Find where the given text appears and provide that cell's center as (x, y) coordinate. 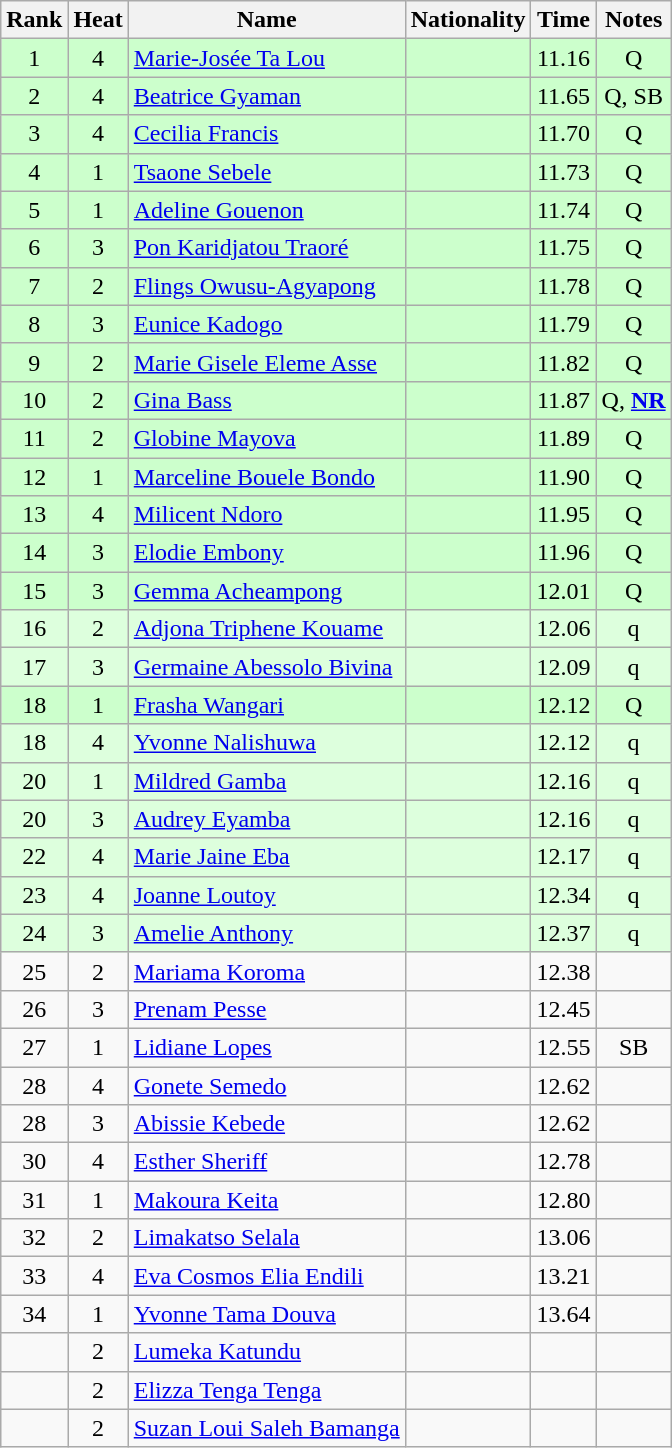
11.82 (564, 362)
12.45 (564, 1009)
Rank (34, 20)
12.17 (564, 857)
9 (34, 362)
Pon Karidjatou Traoré (266, 248)
Makoura Keita (266, 1200)
Frasha Wangari (266, 705)
15 (34, 591)
Time (564, 20)
Lumeka Katundu (266, 1352)
11.16 (564, 58)
12.34 (564, 895)
Elizza Tenga Tenga (266, 1390)
8 (34, 324)
11.65 (564, 96)
12 (34, 477)
Amelie Anthony (266, 933)
17 (34, 667)
Marie-Josée Ta Lou (266, 58)
Gina Bass (266, 400)
Eva Cosmos Elia Endili (266, 1276)
Flings Owusu-Agyapong (266, 286)
Beatrice Gyaman (266, 96)
24 (34, 933)
16 (34, 629)
12.78 (564, 1162)
5 (34, 210)
11.79 (564, 324)
12.37 (564, 933)
12.06 (564, 629)
27 (34, 1047)
Nationality (468, 20)
Adjona Triphene Kouame (266, 629)
Eunice Kadogo (266, 324)
11.73 (564, 172)
32 (34, 1238)
11.74 (564, 210)
13 (34, 515)
Name (266, 20)
12.38 (564, 971)
12.80 (564, 1200)
Gonete Semedo (266, 1085)
22 (34, 857)
23 (34, 895)
11.90 (564, 477)
Q, SB (634, 96)
Yvonne Tama Douva (266, 1314)
Limakatso Selala (266, 1238)
Suzan Loui Saleh Bamanga (266, 1428)
Germaine Abessolo Bivina (266, 667)
11.89 (564, 438)
13.64 (564, 1314)
12.01 (564, 591)
Cecilia Francis (266, 134)
Joanne Loutoy (266, 895)
12.09 (564, 667)
Yvonne Nalishuwa (266, 743)
Marie Jaine Eba (266, 857)
11.78 (564, 286)
Q, NR (634, 400)
31 (34, 1200)
11.87 (564, 400)
Tsaone Sebele (266, 172)
Lidiane Lopes (266, 1047)
Notes (634, 20)
Globine Mayova (266, 438)
10 (34, 400)
26 (34, 1009)
Esther Sheriff (266, 1162)
Mildred Gamba (266, 781)
Elodie Embony (266, 553)
11 (34, 438)
Marie Gisele Eleme Asse (266, 362)
Prenam Pesse (266, 1009)
Marceline Bouele Bondo (266, 477)
14 (34, 553)
Heat (98, 20)
Audrey Eyamba (266, 819)
33 (34, 1276)
12.55 (564, 1047)
7 (34, 286)
11.75 (564, 248)
Mariama Koroma (266, 971)
6 (34, 248)
Milicent Ndoro (266, 515)
Adeline Gouenon (266, 210)
11.70 (564, 134)
13.21 (564, 1276)
30 (34, 1162)
13.06 (564, 1238)
11.95 (564, 515)
25 (34, 971)
Abissie Kebede (266, 1124)
Gemma Acheampong (266, 591)
SB (634, 1047)
11.96 (564, 553)
34 (34, 1314)
